Output the (x, y) coordinate of the center of the cell containing the given text.  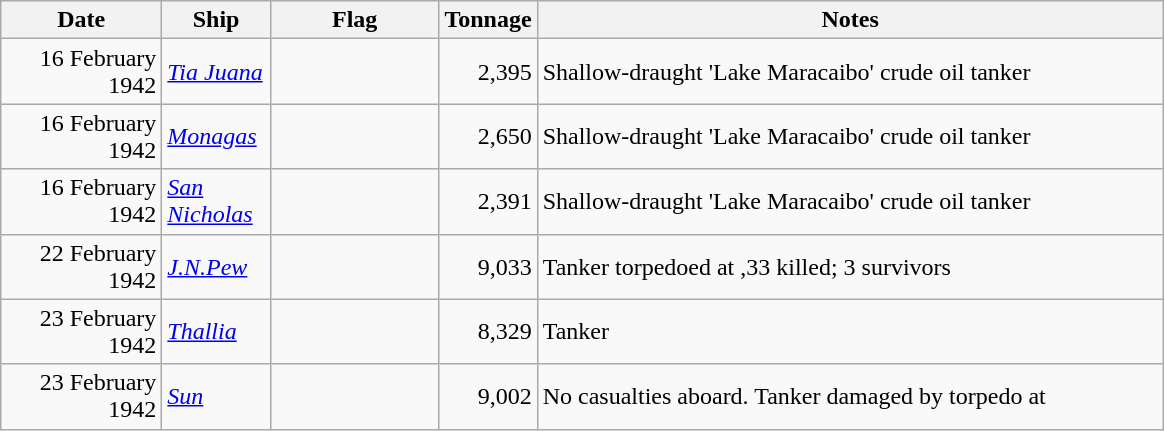
8,329 (488, 332)
Tia Juana (216, 72)
2,391 (488, 202)
Tonnage (488, 20)
2,395 (488, 72)
Monagas (216, 136)
Thallia (216, 332)
2,650 (488, 136)
J.N.Pew (216, 266)
22 February 1942 (82, 266)
Tanker (850, 332)
San Nicholas (216, 202)
Date (82, 20)
No casualties aboard. Tanker damaged by torpedo at (850, 396)
Flag (354, 20)
Sun (216, 396)
9,002 (488, 396)
Notes (850, 20)
Tanker torpedoed at ,33 killed; 3 survivors (850, 266)
9,033 (488, 266)
Ship (216, 20)
